Identify which cell holds the provided text, then report its (X, Y) central coordinate. 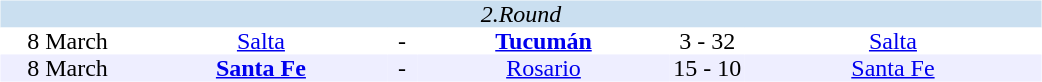
15 - 10 (707, 68)
3 - 32 (707, 42)
Tucumán (544, 42)
Rosario (544, 68)
2.Round (520, 14)
